Locate the cell with the specified text and output its [x, y] center coordinate. 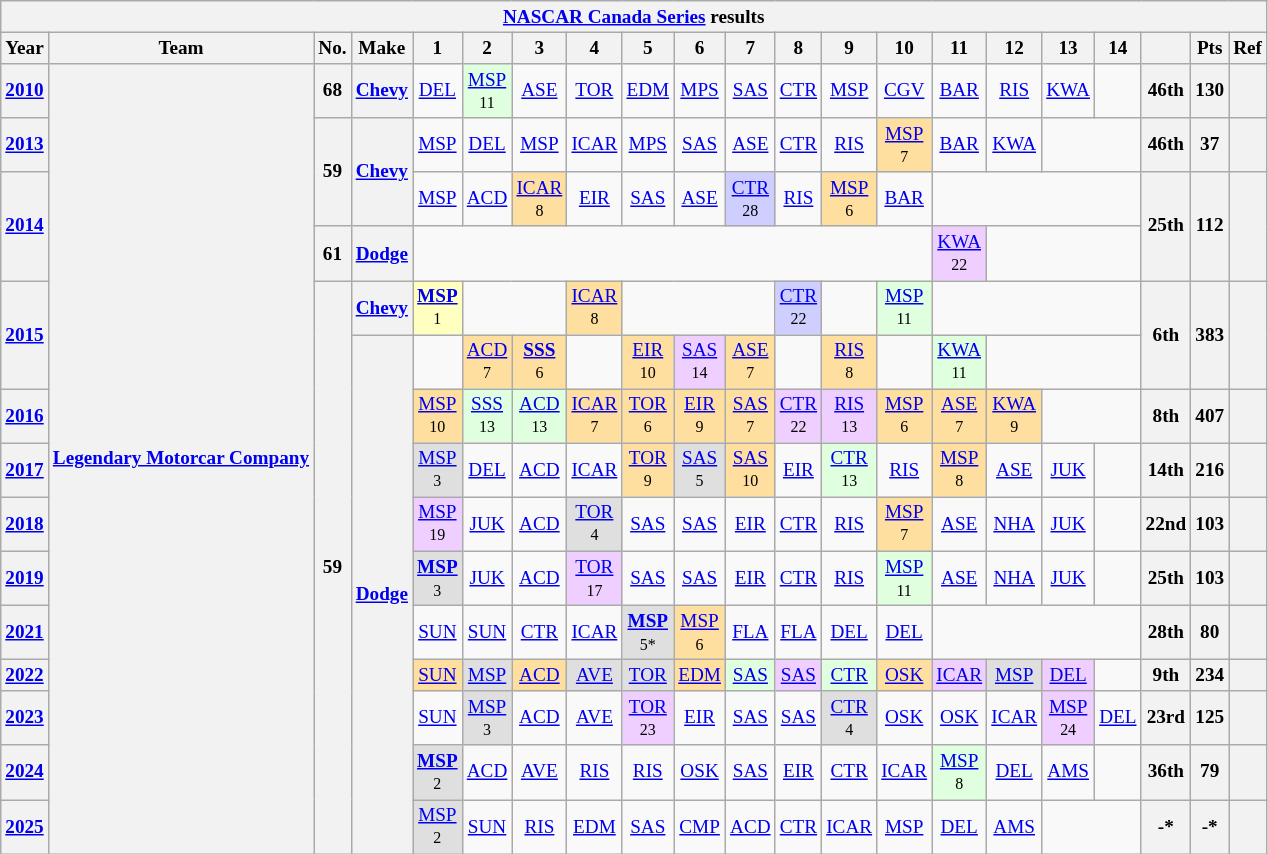
CMP [700, 826]
CTR13 [850, 470]
ACD7 [487, 362]
CGV [904, 91]
EIR9 [700, 416]
TOR4 [594, 524]
TOR9 [648, 470]
TOR6 [648, 416]
MSP1 [438, 307]
28th [1166, 632]
11 [960, 48]
61 [332, 253]
5 [648, 48]
130 [1210, 91]
8 [798, 48]
NASCAR Canada Series results [634, 17]
79 [1210, 772]
2022 [25, 675]
80 [1210, 632]
No. [332, 48]
12 [1014, 48]
MSP5* [648, 632]
ACD13 [540, 416]
MSP19 [438, 524]
36th [1166, 772]
KWA22 [960, 253]
10 [904, 48]
1 [438, 48]
23rd [1166, 718]
2016 [25, 416]
9 [850, 48]
SSS6 [540, 362]
6th [1166, 334]
MSP24 [1068, 718]
Legendary Motorcar Company [180, 459]
234 [1210, 675]
SSS13 [487, 416]
Ref [1248, 48]
CTR28 [750, 199]
2017 [25, 470]
SAS5 [700, 470]
2015 [25, 334]
2018 [25, 524]
Pts [1210, 48]
125 [1210, 718]
112 [1210, 226]
7 [750, 48]
2 [487, 48]
4 [594, 48]
2021 [25, 632]
407 [1210, 416]
TOR23 [648, 718]
6 [700, 48]
2024 [25, 772]
22nd [1166, 524]
14th [1166, 470]
8th [1166, 416]
2025 [25, 826]
CTR4 [850, 718]
TOR17 [594, 578]
68 [332, 91]
Team [180, 48]
SAS14 [700, 362]
KWA9 [1014, 416]
37 [1210, 145]
Make [382, 48]
MSP10 [438, 416]
SAS10 [750, 470]
SAS7 [750, 416]
2010 [25, 91]
EIR10 [648, 362]
13 [1068, 48]
RIS13 [850, 416]
RIS8 [850, 362]
3 [540, 48]
Year [25, 48]
14 [1118, 48]
383 [1210, 334]
2013 [25, 145]
2023 [25, 718]
2019 [25, 578]
ICAR7 [594, 416]
216 [1210, 470]
KWA11 [960, 362]
9th [1166, 675]
2014 [25, 226]
